Return (X, Y) of the center of cell containing provided text 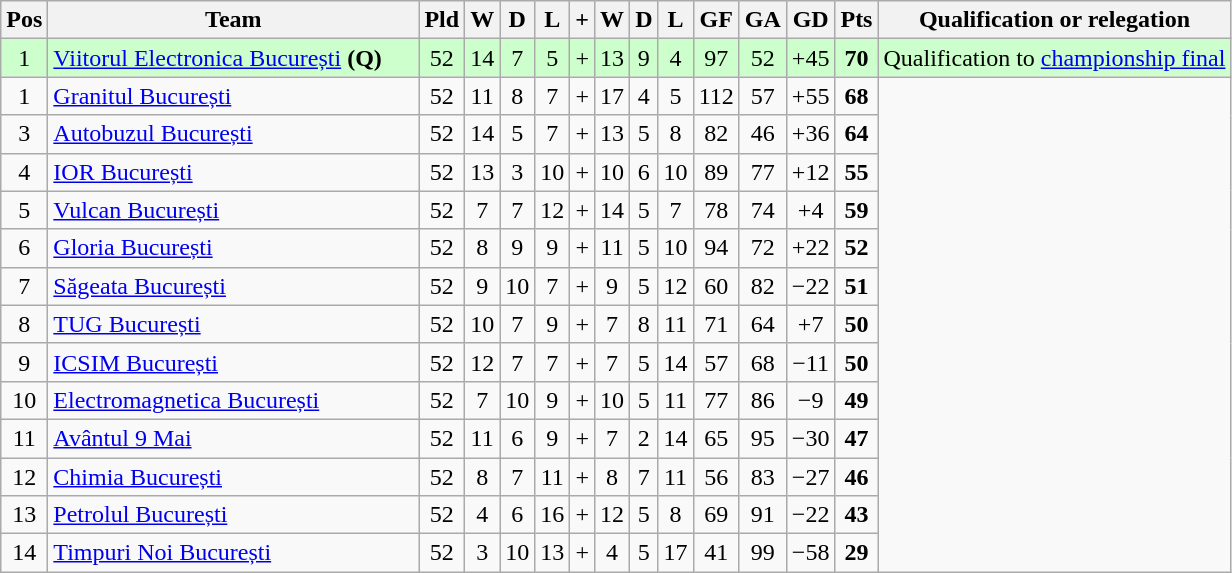
−30 (810, 438)
95 (762, 438)
72 (762, 248)
99 (762, 553)
74 (762, 210)
112 (716, 96)
69 (716, 515)
−11 (810, 362)
47 (856, 438)
Pos (24, 20)
97 (716, 58)
51 (856, 286)
+36 (810, 134)
−9 (810, 400)
55 (856, 172)
94 (716, 248)
−58 (810, 553)
+4 (810, 210)
Avântul 9 Mai (234, 438)
65 (716, 438)
70 (856, 58)
Granitul București (234, 96)
Autobuzul București (234, 134)
60 (716, 286)
Qualification or relegation (1054, 20)
Pld (442, 20)
89 (716, 172)
+45 (810, 58)
Qualification to championship final (1054, 58)
+55 (810, 96)
91 (762, 515)
Electromagnetica București (234, 400)
43 (856, 515)
TUG București (234, 324)
ICSIM București (234, 362)
71 (716, 324)
16 (552, 515)
GF (716, 20)
+7 (810, 324)
59 (856, 210)
Timpuri Noi București (234, 553)
+22 (810, 248)
−27 (810, 477)
Viitorul Electronica București (Q) (234, 58)
+12 (810, 172)
GA (762, 20)
49 (856, 400)
Team (234, 20)
IOR București (234, 172)
2 (644, 438)
Petrolul București (234, 515)
Vulcan București (234, 210)
56 (716, 477)
Gloria București (234, 248)
83 (762, 477)
41 (716, 553)
GD (810, 20)
Pts (856, 20)
29 (856, 553)
Chimia București (234, 477)
78 (716, 210)
Săgeata București (234, 286)
86 (762, 400)
